Detect which cell encompasses the target text, then output its (x, y) center coordinate. 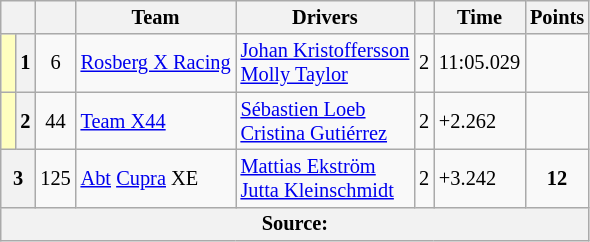
125 (55, 178)
Team X44 (156, 121)
6 (55, 63)
44 (55, 121)
Abt Cupra XE (156, 178)
Johan Kristoffersson Molly Taylor (326, 63)
+2.262 (480, 121)
Time (480, 17)
+3.242 (480, 178)
Rosberg X Racing (156, 63)
Sébastien Loeb Cristina Gutiérrez (326, 121)
Source: (295, 224)
Points (557, 17)
3 (18, 178)
1 (26, 63)
Mattias Ekström Jutta Kleinschmidt (326, 178)
Team (156, 17)
Drivers (326, 17)
12 (557, 178)
11:05.029 (480, 63)
